Return [X, Y] of the center of cell containing provided text 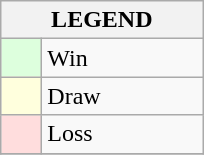
Win [122, 58]
Loss [122, 134]
Draw [122, 96]
LEGEND [102, 20]
